Output the (x, y) coordinate of the center of the cell containing the given text.  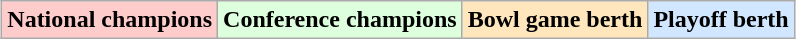
Bowl game berth (555, 20)
Playoff berth (721, 20)
Conference champions (340, 20)
National champions (110, 20)
